Provide the [x, y] coordinate of the cell's center where the given text is located.  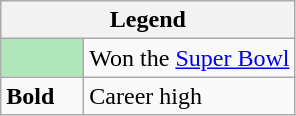
Legend [148, 20]
Bold [42, 96]
Career high [190, 96]
Won the Super Bowl [190, 58]
